Identify which cell holds the provided text, then report its [X, Y] central coordinate. 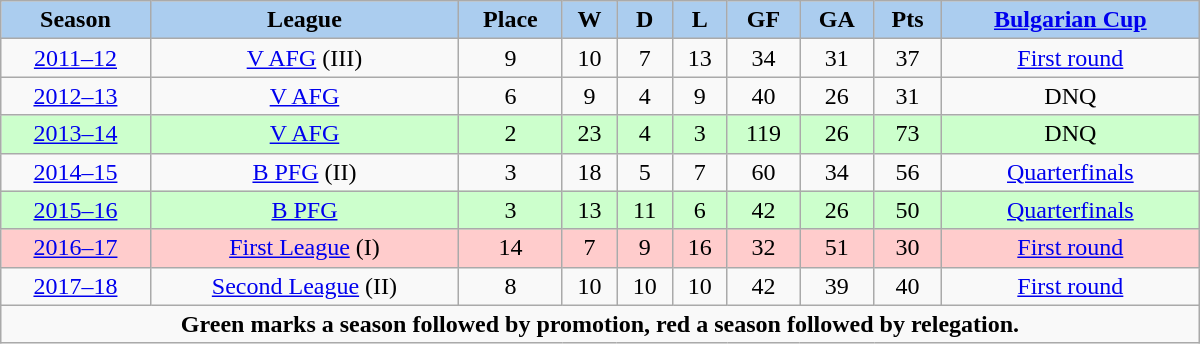
2014–15 [76, 172]
51 [837, 248]
W [590, 20]
First League (I) [304, 248]
30 [908, 248]
5 [644, 172]
50 [908, 210]
2012–13 [76, 96]
18 [590, 172]
73 [908, 134]
60 [764, 172]
L [700, 20]
2 [510, 134]
32 [764, 248]
Pts [908, 20]
Bulgarian Cup [1070, 20]
2017–18 [76, 286]
Season [76, 20]
2015–16 [76, 210]
16 [700, 248]
56 [908, 172]
23 [590, 134]
2013–14 [76, 134]
37 [908, 58]
2016–17 [76, 248]
Place [510, 20]
Green marks a season followed by promotion, red a season followed by relegation. [600, 324]
119 [764, 134]
V AFG (III) [304, 58]
B PFG (II) [304, 172]
League [304, 20]
GA [837, 20]
B PFG [304, 210]
D [644, 20]
11 [644, 210]
14 [510, 248]
2011–12 [76, 58]
Second League (II) [304, 286]
GF [764, 20]
39 [837, 286]
8 [510, 286]
